Find where the given text appears and provide that cell's center as (X, Y) coordinate. 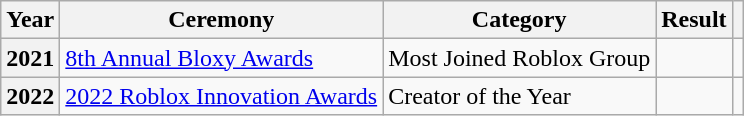
Result (694, 20)
Category (520, 20)
2022 (30, 96)
Year (30, 20)
2021 (30, 58)
Creator of the Year (520, 96)
8th Annual Bloxy Awards (222, 58)
Ceremony (222, 20)
Most Joined Roblox Group (520, 58)
2022 Roblox Innovation Awards (222, 96)
